Identify which cell holds the provided text, then report its (X, Y) central coordinate. 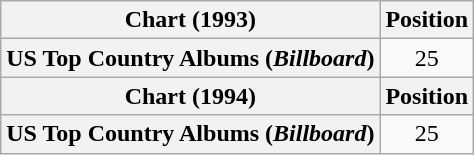
Chart (1993) (190, 20)
Chart (1994) (190, 96)
